Return the [X, Y] coordinate for the center point of the cell that contains the specified text.  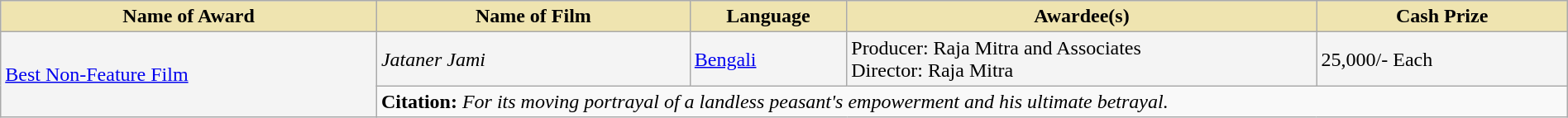
25,000/- Each [1442, 59]
Name of Film [533, 17]
Bengali [767, 59]
Best Non-Feature Film [189, 74]
Language [767, 17]
Awardee(s) [1082, 17]
Name of Award [189, 17]
Citation: For its moving portrayal of a landless peasant's empowerment and his ultimate betrayal. [972, 101]
Cash Prize [1442, 17]
Producer: Raja Mitra and AssociatesDirector: Raja Mitra [1082, 59]
Jataner Jami [533, 59]
